Scan for the cell matching the given text and deliver its (X, Y) coordinate at center. 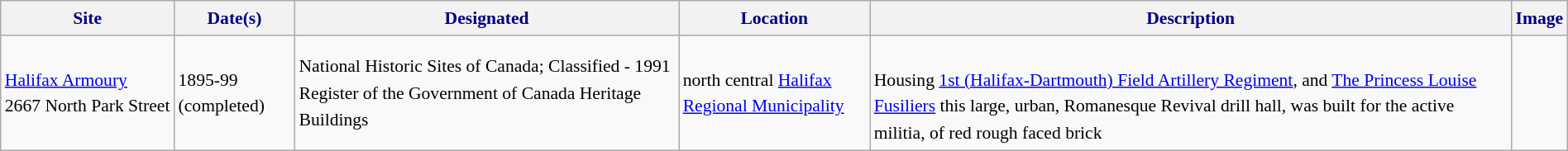
Description (1191, 18)
Image (1540, 18)
Site (88, 18)
Location (774, 18)
Date(s) (235, 18)
Designated (486, 18)
